Detect which cell encompasses the target text, then output its [X, Y] center coordinate. 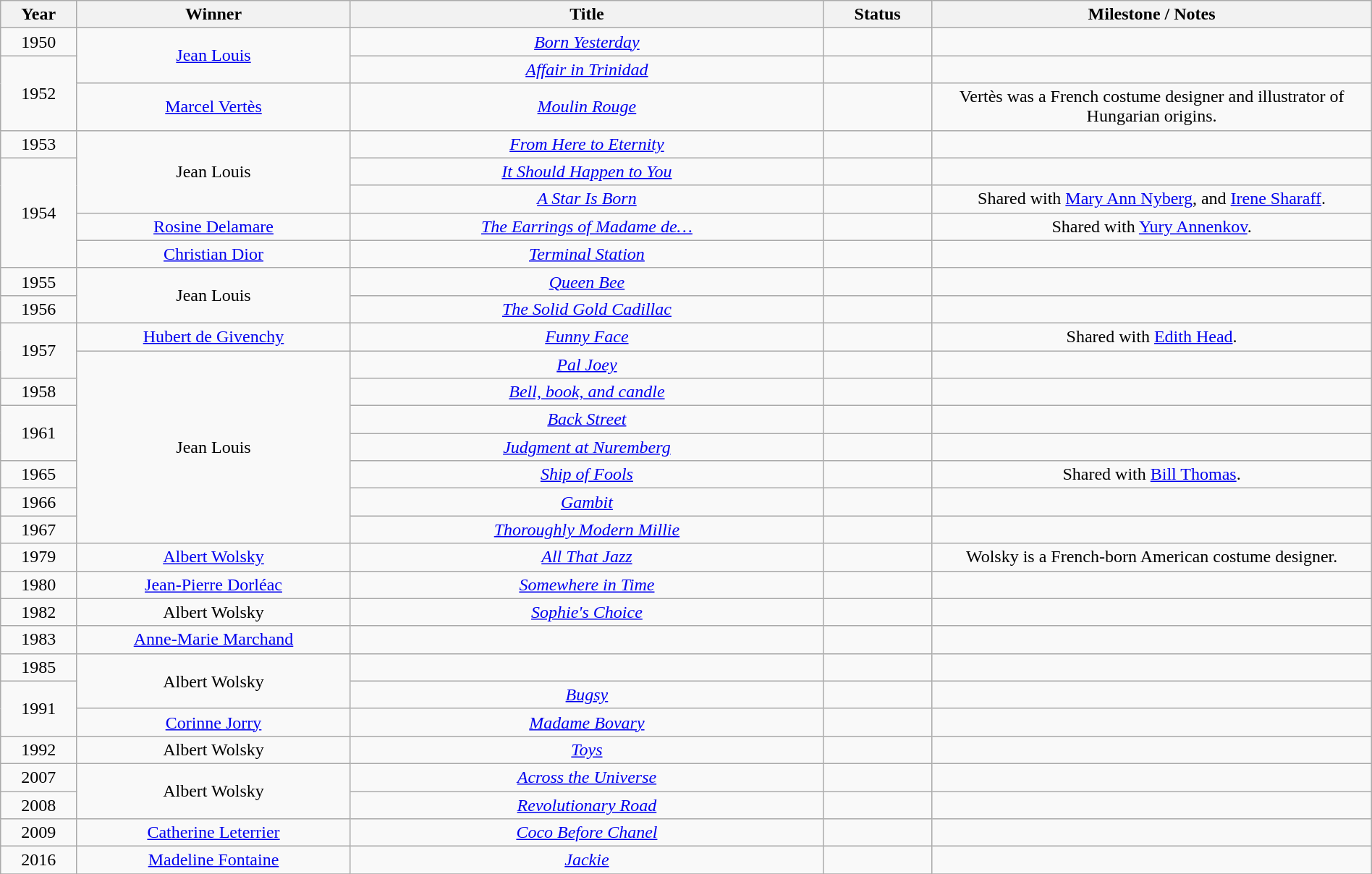
Shared with Bill Thomas. [1152, 475]
A Star Is Born [586, 199]
2008 [39, 805]
1982 [39, 612]
1965 [39, 475]
Shared with Edith Head. [1152, 336]
Ship of Fools [586, 475]
Funny Face [586, 336]
Bell, book, and candle [586, 392]
Hubert de Givenchy [214, 336]
1956 [39, 309]
Vertès was a French costume designer and illustrator of Hungarian origins. [1152, 107]
Back Street [586, 420]
Shared with Mary Ann Nyberg, and Irene Sharaff. [1152, 199]
1983 [39, 640]
Judgment at Nuremberg [586, 447]
Terminal Station [586, 254]
Thoroughly Modern Millie [586, 530]
Wolsky is a French-born American costume designer. [1152, 557]
1967 [39, 530]
1957 [39, 350]
2007 [39, 777]
Madame Bovary [586, 722]
1985 [39, 667]
1991 [39, 708]
Catherine Leterrier [214, 833]
From Here to Eternity [586, 144]
Affair in Trinidad [586, 69]
2009 [39, 833]
1992 [39, 750]
1952 [39, 93]
Jean-Pierre Dorléac [214, 585]
Marcel Vertès [214, 107]
1950 [39, 42]
2016 [39, 860]
Revolutionary Road [586, 805]
Christian Dior [214, 254]
1955 [39, 281]
Shared with Yury Annenkov. [1152, 226]
Title [586, 14]
Rosine Delamare [214, 226]
Gambit [586, 502]
1953 [39, 144]
1958 [39, 392]
The Earrings of Madame de… [586, 226]
Queen Bee [586, 281]
Pal Joey [586, 364]
Across the Universe [586, 777]
The Solid Gold Cadillac [586, 309]
It Should Happen to You [586, 171]
Year [39, 14]
1961 [39, 433]
Anne-Marie Marchand [214, 640]
Toys [586, 750]
Bugsy [586, 695]
All That Jazz [586, 557]
Corinne Jorry [214, 722]
Winner [214, 14]
Moulin Rouge [586, 107]
1979 [39, 557]
Milestone / Notes [1152, 14]
Sophie's Choice [586, 612]
Somewhere in Time [586, 585]
Born Yesterday [586, 42]
Madeline Fontaine [214, 860]
Jackie [586, 860]
1966 [39, 502]
Status [877, 14]
1980 [39, 585]
1954 [39, 213]
Coco Before Chanel [586, 833]
